Find where the given text appears and provide that cell's center as [X, Y] coordinate. 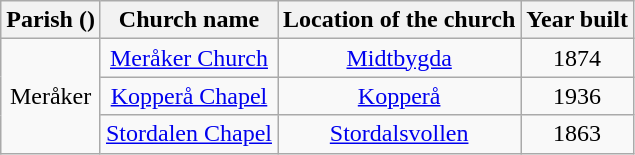
Midtbygda [400, 58]
Meråker Church [188, 58]
Stordalen Chapel [188, 134]
1874 [578, 58]
Year built [578, 20]
Stordalsvollen [400, 134]
1863 [578, 134]
1936 [578, 96]
Meråker [51, 96]
Church name [188, 20]
Kopperå [400, 96]
Parish () [51, 20]
Kopperå Chapel [188, 96]
Location of the church [400, 20]
